Locate the cell with the specified text and output its [x, y] center coordinate. 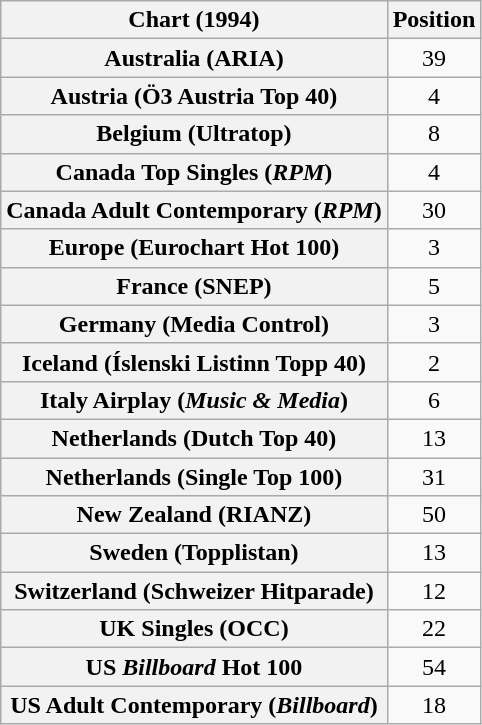
US Billboard Hot 100 [194, 667]
Australia (ARIA) [194, 58]
12 [434, 591]
30 [434, 210]
8 [434, 134]
2 [434, 362]
Belgium (Ultratop) [194, 134]
6 [434, 400]
Canada Top Singles (RPM) [194, 172]
39 [434, 58]
Austria (Ö3 Austria Top 40) [194, 96]
Canada Adult Contemporary (RPM) [194, 210]
New Zealand (RIANZ) [194, 515]
Germany (Media Control) [194, 324]
Iceland (Íslenski Listinn Topp 40) [194, 362]
Europe (Eurochart Hot 100) [194, 248]
54 [434, 667]
5 [434, 286]
France (SNEP) [194, 286]
31 [434, 477]
Switzerland (Schweizer Hitparade) [194, 591]
Sweden (Topplistan) [194, 553]
Netherlands (Dutch Top 40) [194, 438]
22 [434, 629]
UK Singles (OCC) [194, 629]
18 [434, 705]
Netherlands (Single Top 100) [194, 477]
Position [434, 20]
50 [434, 515]
Italy Airplay (Music & Media) [194, 400]
US Adult Contemporary (Billboard) [194, 705]
Chart (1994) [194, 20]
